Determine the [x, y] coordinate at the center of the cell enclosing the given text.  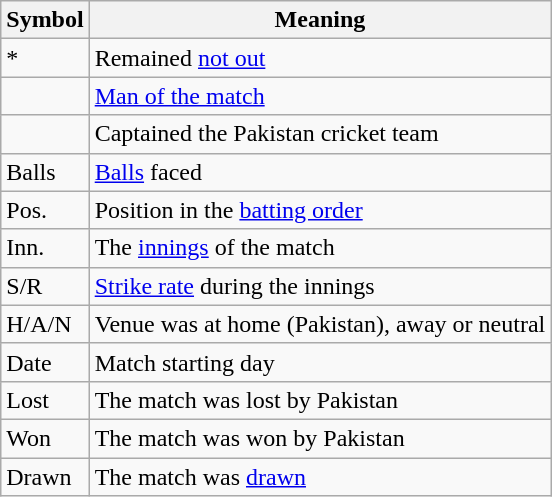
Symbol [45, 20]
Meaning [320, 20]
S/R [45, 286]
Won [45, 438]
The innings of the match [320, 248]
The match was won by Pakistan [320, 438]
The match was drawn [320, 477]
Inn. [45, 248]
Remained not out [320, 58]
Pos. [45, 210]
The match was lost by Pakistan [320, 400]
Date [45, 362]
Balls [45, 172]
Position in the batting order [320, 210]
* [45, 58]
Captained the Pakistan cricket team [320, 134]
Lost [45, 400]
Man of the match [320, 96]
Match starting day [320, 362]
Drawn [45, 477]
Strike rate during the innings [320, 286]
H/A/N [45, 324]
Venue was at home (Pakistan), away or neutral [320, 324]
Balls faced [320, 172]
